For the text-containing cell, return its midpoint in [x, y] coordinate format. 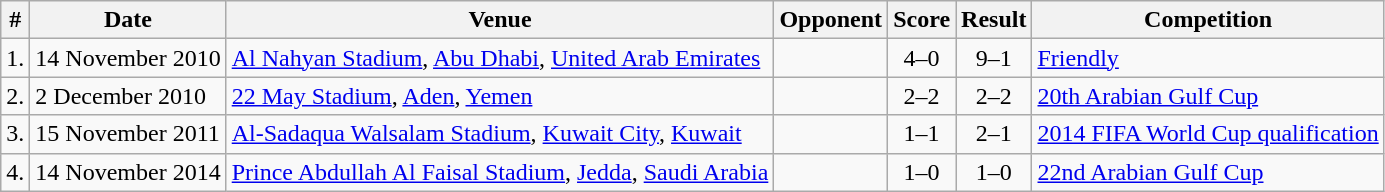
14 November 2010 [128, 58]
Al Nahyan Stadium, Abu Dhabi, United Arab Emirates [500, 58]
22nd Arabian Gulf Cup [1208, 172]
9–1 [994, 58]
Prince Abdullah Al Faisal Stadium, Jedda, Saudi Arabia [500, 172]
Venue [500, 20]
2. [16, 96]
2 December 2010 [128, 96]
4. [16, 172]
Competition [1208, 20]
Date [128, 20]
# [16, 20]
3. [16, 134]
2–1 [994, 134]
Result [994, 20]
20th Arabian Gulf Cup [1208, 96]
15 November 2011 [128, 134]
1. [16, 58]
2014 FIFA World Cup qualification [1208, 134]
4–0 [922, 58]
1–1 [922, 134]
Opponent [831, 20]
Al-Sadaqua Walsalam Stadium, Kuwait City, Kuwait [500, 134]
22 May Stadium, Aden, Yemen [500, 96]
14 November 2014 [128, 172]
Score [922, 20]
Friendly [1208, 58]
